Extract the [X, Y] coordinate from the center of the cell holding the provided text.  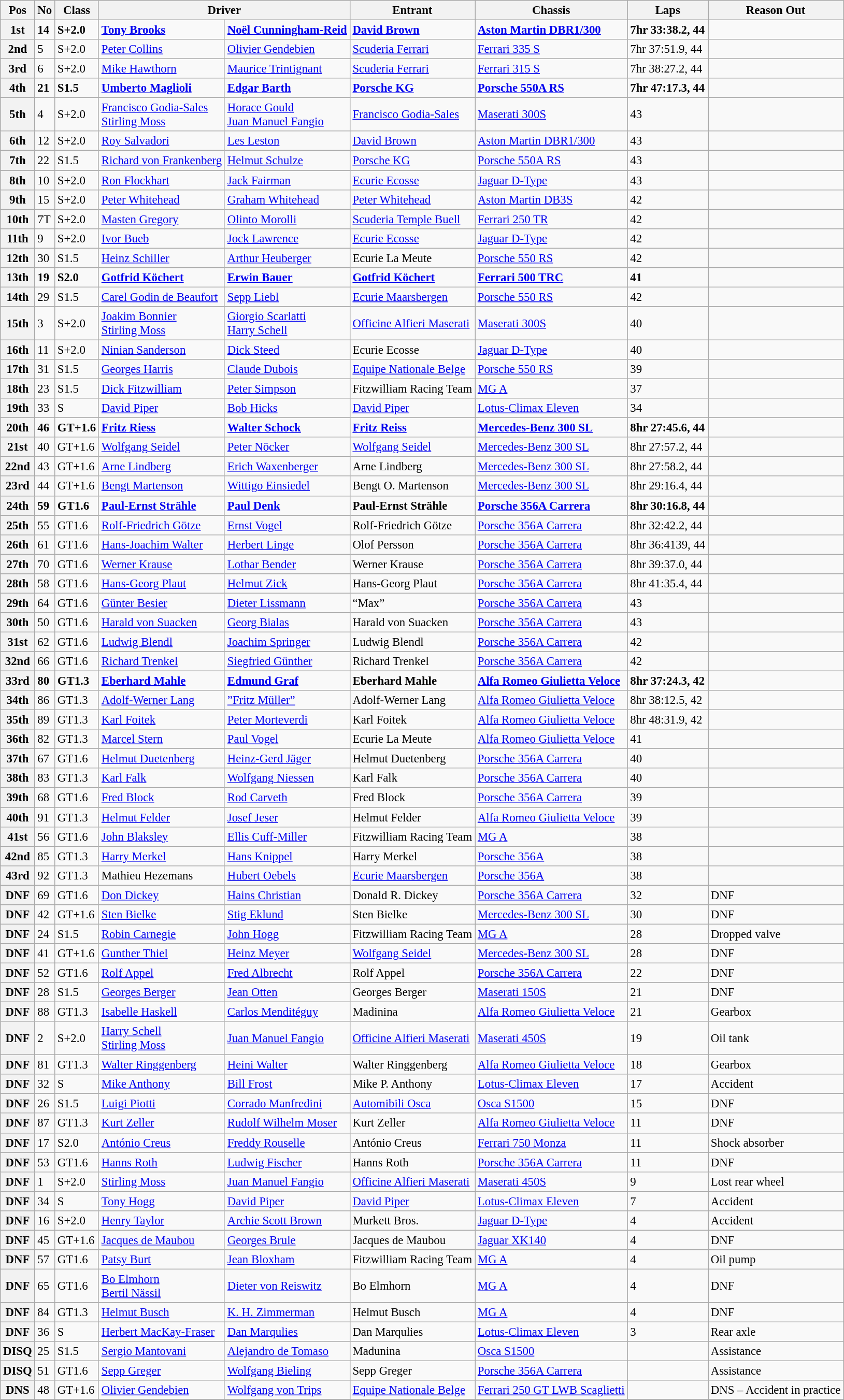
Oil tank [775, 1038]
Maurice Trintignant [287, 69]
40th [18, 817]
Helmut Zick [287, 584]
Jack Fairman [287, 180]
Dick Fitzwilliam [162, 389]
Automibili Osca [412, 1104]
87 [45, 1123]
24 [45, 934]
Masten Gregory [162, 219]
Fritz Reiss [412, 428]
Madinina [412, 1012]
22nd [18, 467]
Bengt O. Martenson [412, 486]
Ludwig Fischer [287, 1162]
Bo Elmhorn Bertil Nässil [162, 1286]
Ferrari 500 TRC [551, 278]
12th [18, 258]
Sergio Mantovani [162, 1351]
Jean Otten [287, 992]
John Blaksley [162, 836]
Harry Schell Stirling Moss [162, 1038]
8hr 27:58.2, 44 [668, 467]
Joakim Bonnier Stirling Moss [162, 323]
Ernst Vogel [287, 525]
Heini Walter [287, 1065]
55 [45, 525]
Jaguar XK140 [551, 1240]
18 [668, 1065]
Murkett Bros. [412, 1221]
29th [18, 603]
No [45, 10]
52 [45, 973]
9th [18, 199]
33 [45, 408]
85 [45, 856]
Reason Out [775, 10]
Arthur Heuberger [287, 258]
89 [45, 720]
Ninian Sanderson [162, 350]
11th [18, 238]
8hr 32:42.2, 44 [668, 525]
Paul Vogel [287, 739]
Jock Lawrence [287, 238]
50 [45, 623]
38th [18, 778]
64 [45, 603]
Edgar Barth [287, 88]
Paul Denk [287, 506]
8hr 38:12.5, 42 [668, 700]
61 [45, 544]
33rd [18, 681]
Rod Carveth [287, 798]
Josef Jeser [287, 817]
7hr 37:51.9, 44 [668, 49]
30th [18, 623]
7hr 47:17.3, 44 [668, 88]
15th [18, 323]
91 [45, 817]
“Max” [412, 603]
Corrado Manfredini [287, 1104]
68 [45, 798]
51 [45, 1371]
Hains Christian [287, 895]
Les Leston [287, 141]
Isabelle Haskell [162, 1012]
10th [18, 219]
Dropped valve [775, 934]
Roy Salvadori [162, 141]
Bill Frost [287, 1084]
58 [45, 584]
Rear axle [775, 1332]
41st [18, 836]
Robin Carnegie [162, 934]
Heinz Meyer [287, 954]
Dieter von Reiswitz [287, 1286]
3rd [18, 69]
28th [18, 584]
Ron Flockhart [162, 180]
Claude Dubois [287, 369]
Bengt Martenson [162, 486]
Edmund Graf [287, 681]
Richard von Frankenberg [162, 161]
8hr 36:4139, 44 [668, 544]
Georges Harris [162, 369]
31st [18, 642]
Herbert MacKay-Fraser [162, 1332]
Wolfgang Niessen [287, 778]
Mathieu Hezemans [162, 875]
92 [45, 875]
Patsy Burt [162, 1260]
Aston Martin DB3S [551, 199]
Archie Scott Brown [287, 1221]
Scuderia Temple Buell [412, 219]
Chassis [551, 10]
45 [45, 1240]
Ivor Bueb [162, 238]
Wolfgang Bieling [287, 1371]
Shock absorber [775, 1143]
Lost rear wheel [775, 1181]
Günter Besier [162, 603]
Driver [224, 10]
Marcel Stern [162, 739]
Hans Knippel [287, 856]
37 [668, 389]
Henry Taylor [162, 1221]
Dieter Lissmann [287, 603]
Fred Albrecht [287, 973]
Ferrari 335 S [551, 49]
25th [18, 525]
1st [18, 30]
K. H. Zimmerman [287, 1312]
46 [45, 428]
Hans-Joachim Walter [162, 544]
44 [45, 486]
7hr 38:27.2, 44 [668, 69]
70 [45, 564]
Walter Schock [287, 428]
83 [45, 778]
Stirling Moss [162, 1181]
Don Dickey [162, 895]
Umberto Maglioli [162, 88]
26th [18, 544]
31 [45, 369]
Laps [668, 10]
Freddy Rouselle [287, 1143]
Lothar Bender [287, 564]
Ferrari 315 S [551, 69]
66 [45, 661]
80 [45, 681]
84 [45, 1312]
16 [45, 1221]
62 [45, 642]
4th [18, 88]
Bo Elmhorn [412, 1286]
Peter Morteverdi [287, 720]
6th [18, 141]
7hr 33:38.2, 44 [668, 30]
57 [45, 1260]
Wolfgang von Trips [287, 1390]
Wittigo Einsiedel [287, 486]
8hr 30:16.8, 44 [668, 506]
35th [18, 720]
25 [45, 1351]
23 [45, 389]
Mike P. Anthony [412, 1084]
Dick Steed [287, 350]
13th [18, 278]
Mike Anthony [162, 1084]
Oil pump [775, 1260]
59 [45, 506]
8hr 48:31.9, 42 [668, 720]
Carlos Menditéguy [287, 1012]
Peter Nöcker [287, 447]
Fritz Riess [162, 428]
8hr 37:24.3, 42 [668, 681]
Jean Bloxham [287, 1260]
86 [45, 700]
5 [45, 49]
34th [18, 700]
Donald R. Dickey [412, 895]
John Hogg [287, 934]
26 [45, 1104]
Olinto Morolli [287, 219]
Ferrari 250 TR [551, 219]
Horace Gould Juan Manuel Fangio [287, 115]
32nd [18, 661]
Graham Whitehead [287, 199]
Entrant [412, 10]
7th [18, 161]
7 [668, 1201]
42nd [18, 856]
Ferrari 250 GT LWB Scaglietti [551, 1390]
Mike Hawthorn [162, 69]
Peter Collins [162, 49]
8th [18, 180]
39th [18, 798]
Erich Waxenberger [287, 467]
53 [45, 1162]
Joachim Springer [287, 642]
Tony Brooks [162, 30]
”Fritz Müller” [287, 700]
Siegfried Günther [287, 661]
29 [45, 297]
Bob Hicks [287, 408]
Tony Hogg [162, 1201]
Carel Godin de Beaufort [162, 297]
Georg Bialas [287, 623]
6 [45, 69]
DNS [18, 1390]
Alejandro de Tomaso [287, 1351]
8hr 27:45.6, 44 [668, 428]
43rd [18, 875]
14 [45, 30]
8hr 39:37.0, 44 [668, 564]
Gunther Thiel [162, 954]
Ferrari 750 Monza [551, 1143]
Erwin Bauer [287, 278]
81 [45, 1065]
8hr 41:35.4, 44 [668, 584]
Olof Persson [412, 544]
Herbert Linge [287, 544]
Francisco Godia-Sales Stirling Moss [162, 115]
2nd [18, 49]
Heinz Schiller [162, 258]
Francisco Godia-Sales [412, 115]
67 [45, 759]
36 [45, 1332]
18th [18, 389]
20th [18, 428]
24th [18, 506]
14th [18, 297]
Helmut Schulze [287, 161]
16th [18, 350]
8hr 29:16.4, 44 [668, 486]
69 [45, 895]
Noël Cunningham-Reid [287, 30]
Rudolf Wilhelm Moser [287, 1123]
Giorgio Scarlatti Harry Schell [287, 323]
Georges Brule [287, 1240]
Class [77, 10]
88 [45, 1012]
Pos [18, 10]
Heinz-Gerd Jäger [287, 759]
1 [45, 1181]
23rd [18, 486]
48 [45, 1390]
Peter Simpson [287, 389]
Ellis Cuff-Miller [287, 836]
65 [45, 1286]
37th [18, 759]
82 [45, 739]
DNS – Accident in practice [775, 1390]
17th [18, 369]
Madunina [412, 1351]
19th [18, 408]
Maserati 150S [551, 992]
8hr 27:57.2, 44 [668, 447]
7T [45, 219]
Stig Eklund [287, 915]
27th [18, 564]
56 [45, 836]
21st [18, 447]
Hubert Oebels [287, 875]
Luigi Piotti [162, 1104]
Sepp Liebl [287, 297]
10 [45, 180]
36th [18, 739]
5th [18, 115]
12 [45, 141]
2 [45, 1038]
